Locate the cell with the specified text and output its (X, Y) center coordinate. 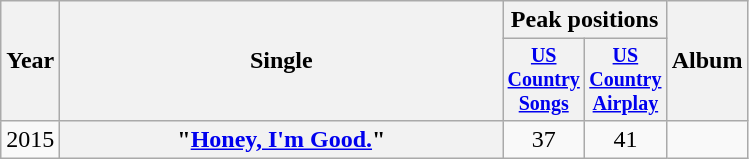
Year (30, 61)
Peak positions (584, 20)
US Country Airplay (626, 80)
2015 (30, 139)
41 (626, 139)
37 (544, 139)
Single (282, 61)
Album (707, 61)
US Country Songs (544, 80)
"Honey, I'm Good." (282, 139)
